For the text-containing cell, return its midpoint in [X, Y] coordinate format. 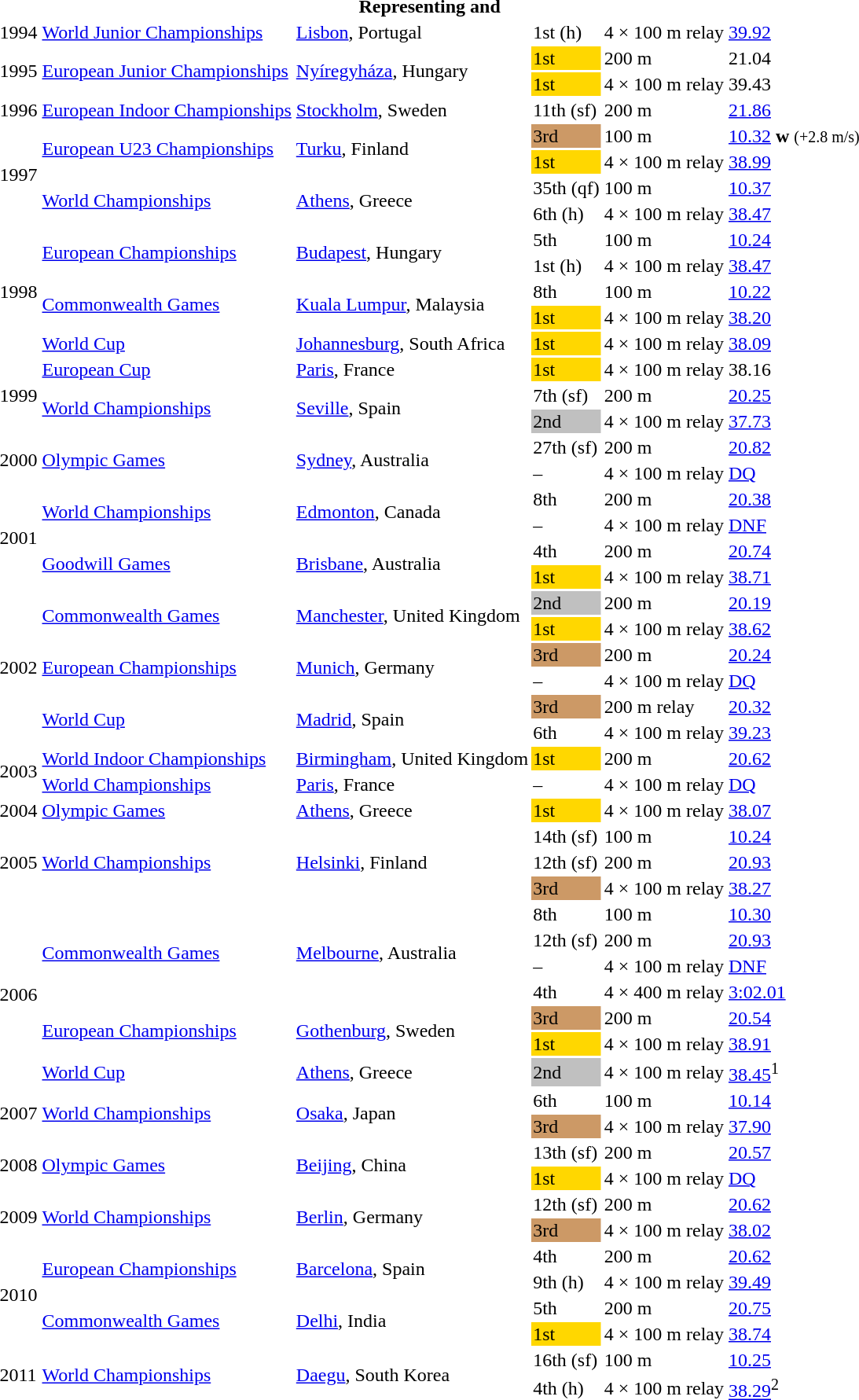
European Indoor Championships [167, 110]
European Cup [167, 369]
14th (sf) [567, 836]
World Indoor Championships [167, 759]
Sydney, Australia [412, 461]
200 m relay [663, 707]
European Junior Championships [167, 71]
35th (qf) [567, 188]
Kuala Lumpur, Malaysia [412, 305]
Gothenburg, Sweden [412, 1031]
Seville, Spain [412, 409]
27th (sf) [567, 447]
World Junior Championships [167, 32]
Budapest, Hungary [412, 253]
Berlin, Germany [412, 1217]
6th (h) [567, 214]
Johannesburg, South Africa [412, 344]
Turku, Finland [412, 149]
Beijing, China [412, 1165]
European U23 Championships [167, 149]
11th (sf) [567, 110]
Stockholm, Sweden [412, 110]
Helsinki, Finland [412, 862]
Birmingham, United Kingdom [412, 759]
9th (h) [567, 1282]
Manchester, United Kingdom [412, 616]
Delhi, India [412, 1321]
16th (sf) [567, 1360]
Barcelona, Spain [412, 1269]
Nyíregyháza, Hungary [412, 71]
7th (sf) [567, 395]
Madrid, Spain [412, 720]
Melbourne, Australia [412, 953]
Munich, Germany [412, 668]
Osaka, Japan [412, 1113]
Lisbon, Portugal [412, 32]
Brisbane, Australia [412, 564]
Goodwill Games [167, 564]
4 × 400 m relay [663, 992]
Edmonton, Canada [412, 513]
13th (sf) [567, 1152]
